From the cell containing the given text, extract its center point as [X, Y] coordinate. 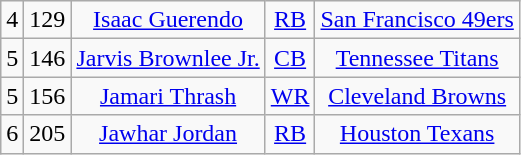
CB [290, 58]
4 [12, 20]
Cleveland Browns [417, 96]
Isaac Guerendo [168, 20]
Jamari Thrash [168, 96]
San Francisco 49ers [417, 20]
Tennessee Titans [417, 58]
Houston Texans [417, 134]
WR [290, 96]
146 [48, 58]
Jawhar Jordan [168, 134]
205 [48, 134]
156 [48, 96]
129 [48, 20]
6 [12, 134]
Jarvis Brownlee Jr. [168, 58]
